Provide the [x, y] coordinate of the cell's center where the given text is located.  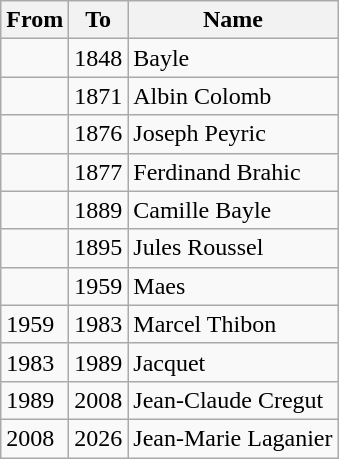
1876 [98, 134]
2026 [98, 438]
From [35, 20]
Maes [233, 286]
1848 [98, 58]
Jean-Claude Cregut [233, 400]
Jean-Marie Laganier [233, 438]
Ferdinand Brahic [233, 172]
Bayle [233, 58]
Camille Bayle [233, 210]
Jacquet [233, 362]
Jules Roussel [233, 248]
Name [233, 20]
1895 [98, 248]
To [98, 20]
Marcel Thibon [233, 324]
1877 [98, 172]
1871 [98, 96]
1889 [98, 210]
Joseph Peyric [233, 134]
Albin Colomb [233, 96]
